Return the (X, Y) coordinate for the center point of the cell that contains the specified text.  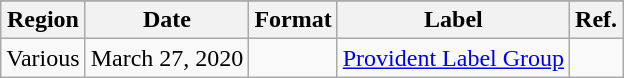
Label (453, 20)
Various (43, 58)
Ref. (596, 20)
Region (43, 20)
March 27, 2020 (167, 58)
Format (293, 20)
Provident Label Group (453, 58)
Date (167, 20)
